Capture the cell that displays the provided text and extract its [x, y] central coordinate. 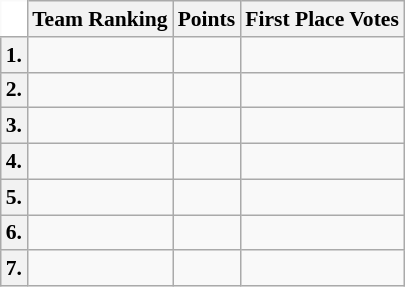
1. [14, 55]
3. [14, 126]
6. [14, 233]
5. [14, 197]
7. [14, 269]
2. [14, 90]
Points [207, 19]
Team Ranking [100, 19]
First Place Votes [322, 19]
4. [14, 162]
